Identify which cell holds the provided text, then report its [x, y] central coordinate. 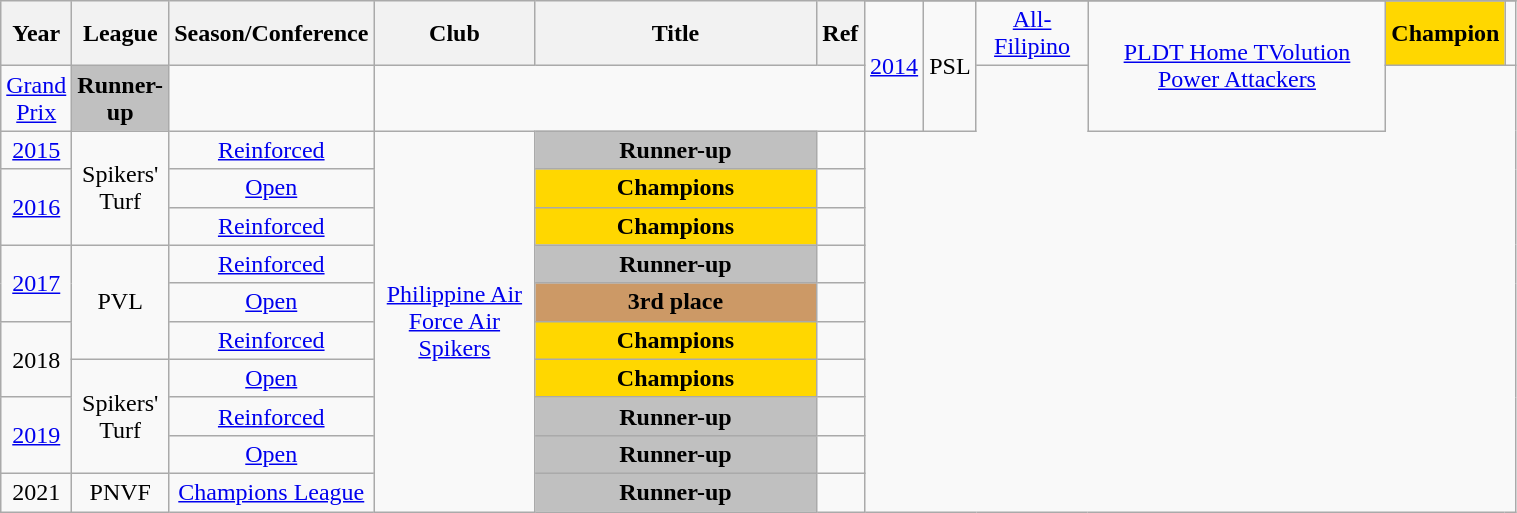
Year [36, 34]
Ref [840, 34]
Champion [1446, 34]
PSL [950, 66]
League [120, 34]
Champions League [272, 492]
2015 [36, 150]
2014 [894, 66]
Philippine Air Force Air Spikers [454, 322]
2021 [36, 492]
2018 [36, 359]
PVL [120, 302]
PNVF [120, 492]
3rd place [676, 302]
Title [676, 34]
2016 [36, 207]
2019 [36, 435]
Club [454, 34]
Grand Prix [36, 98]
2017 [36, 283]
PLDT Home TVolution Power Attackers [1237, 66]
All-Filipino [1032, 34]
Season/Conference [272, 34]
